From the cell containing the given text, extract its center point as [x, y] coordinate. 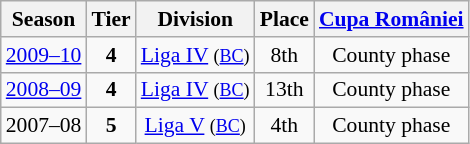
Liga V (BC) [196, 126]
2008–09 [44, 90]
2009–10 [44, 55]
Place [284, 19]
13th [284, 90]
2007–08 [44, 126]
8th [284, 55]
Division [196, 19]
Tier [110, 19]
Season [44, 19]
4th [284, 126]
5 [110, 126]
Cupa României [392, 19]
